Return the (X, Y) coordinate for the center point of the cell that contains the specified text.  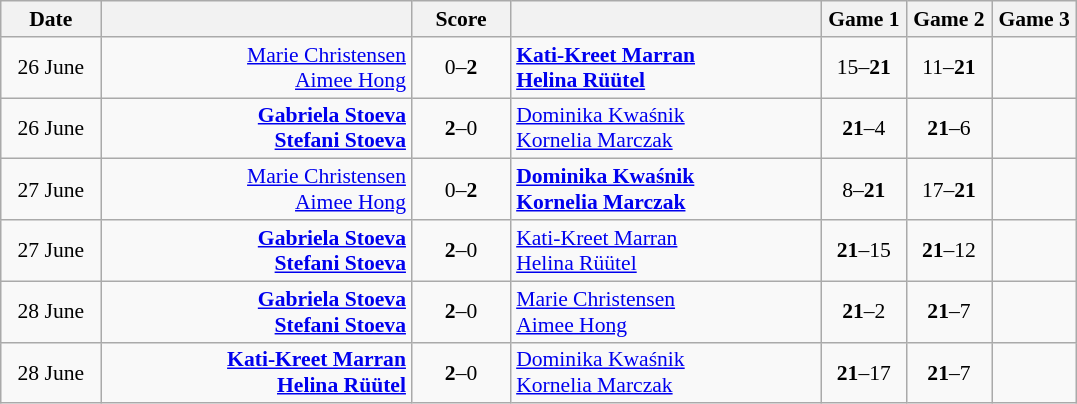
21–15 (864, 250)
21–4 (864, 128)
Score (461, 19)
Game 1 (864, 19)
15–21 (864, 68)
11–21 (948, 68)
Date (51, 19)
21–12 (948, 250)
21–6 (948, 128)
8–21 (864, 190)
Game 2 (948, 19)
21–2 (864, 312)
21–17 (864, 372)
17–21 (948, 190)
Game 3 (1034, 19)
